Determine the (x, y) coordinate at the center of the cell enclosing the given text.  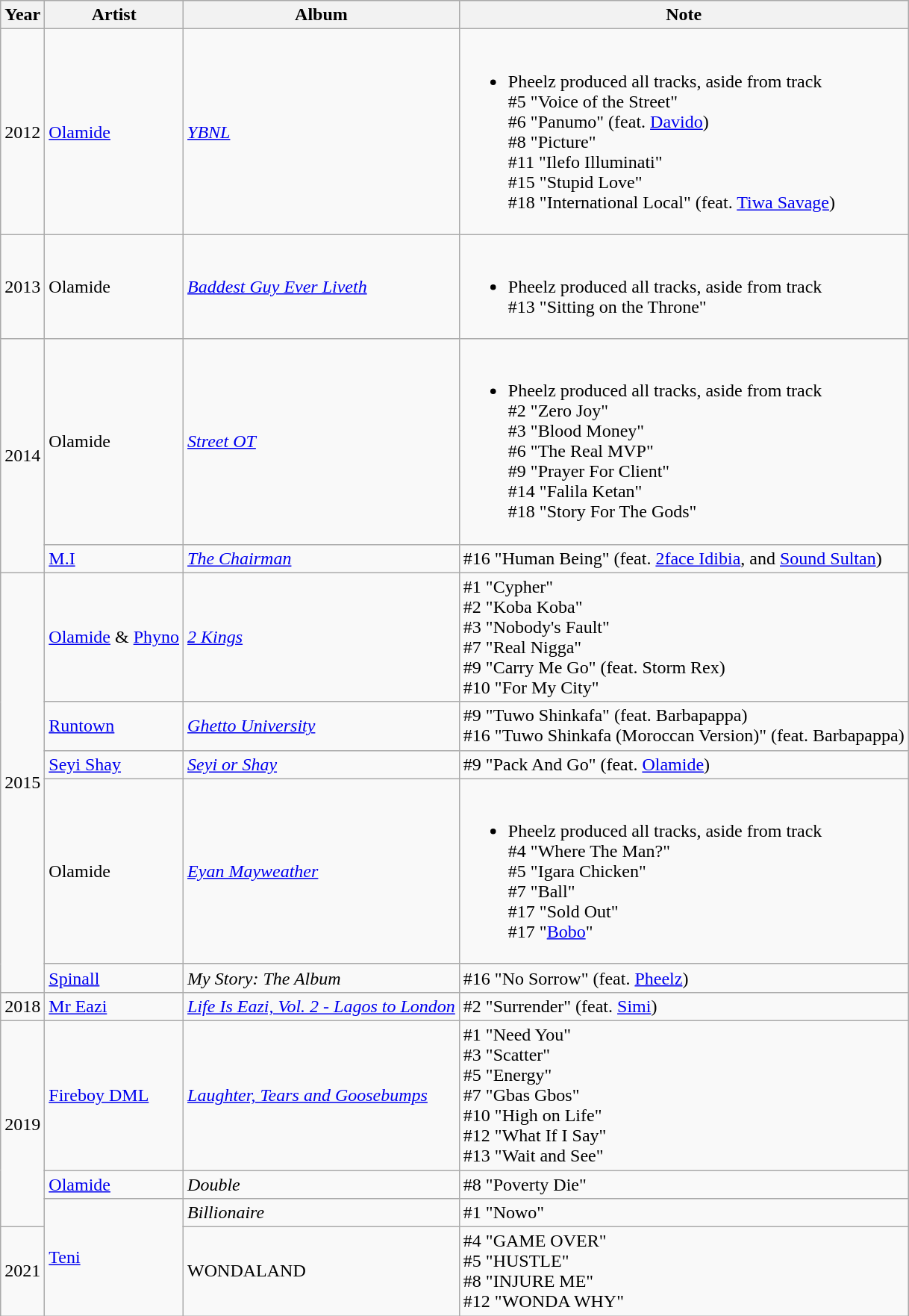
2019 (22, 1123)
#4 "GAME OVER" #5 "HUSTLE" #8 "INJURE ME" #12 "WONDA WHY" (684, 1272)
Mr Eazi (114, 1006)
#16 "No Sorrow" (feat. Pheelz) (684, 978)
Artist (114, 15)
Seyi Shay (114, 764)
2 Kings (322, 637)
2012 (22, 131)
Note (684, 15)
2021 (22, 1272)
Pheelz produced all tracks, aside from track #13 "Sitting on the Throne" (684, 287)
2015 (22, 782)
YBNL (322, 131)
Teni (114, 1257)
Pheelz produced all tracks, aside from track #4 "Where The Man?" #5 "Igara Chicken" #7 "Ball" #17 "Sold Out" #17 "Bobo" (684, 871)
Year (22, 15)
Fireboy DML (114, 1095)
Street OT (322, 442)
2018 (22, 1006)
2013 (22, 287)
#9 "Pack And Go" (feat. Olamide) (684, 764)
Ghetto University (322, 726)
#2 "Surrender" (feat. Simi) (684, 1006)
Eyan Mayweather (322, 871)
Seyi or Shay (322, 764)
Double (322, 1185)
#8 "Poverty Die" (684, 1185)
My Story: The Album (322, 978)
#1 "Need You" #3 "Scatter" #5 "Energy" #7 "Gbas Gbos" #10 "High on Life" #12 "What If I Say" #13 "Wait and See" (684, 1095)
Runtown (114, 726)
Olamide & Phyno (114, 637)
Album (322, 15)
#1 "Nowo" (684, 1213)
M.I (114, 558)
Life Is Eazi, Vol. 2 - Lagos to London (322, 1006)
WONDALAND (322, 1272)
2014 (22, 455)
Laughter, Tears and Goosebumps (322, 1095)
#9 "Tuwo Shinkafa" (feat. Barbapappa) #16 "Tuwo Shinkafa (Moroccan Version)" (feat. Barbapappa) (684, 726)
#1 "Cypher" #2 "Koba Koba" #3 "Nobody's Fault" #7 "Real Nigga" #9 "Carry Me Go" (feat. Storm Rex) #10 "For My City" (684, 637)
Spinall (114, 978)
#16 "Human Being" (feat. 2face Idibia, and Sound Sultan) (684, 558)
The Chairman (322, 558)
Baddest Guy Ever Liveth (322, 287)
Billionaire (322, 1213)
